Output the (x, y) coordinate of the center of the cell containing the given text.  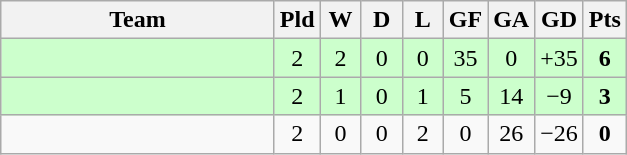
5 (465, 96)
−9 (560, 96)
GA (512, 20)
14 (512, 96)
6 (604, 58)
26 (512, 134)
35 (465, 58)
GF (465, 20)
Pts (604, 20)
+35 (560, 58)
−26 (560, 134)
L (422, 20)
3 (604, 96)
Pld (297, 20)
D (382, 20)
Team (138, 20)
GD (560, 20)
W (340, 20)
